Output the (x, y) coordinate of the center of the cell containing the given text.  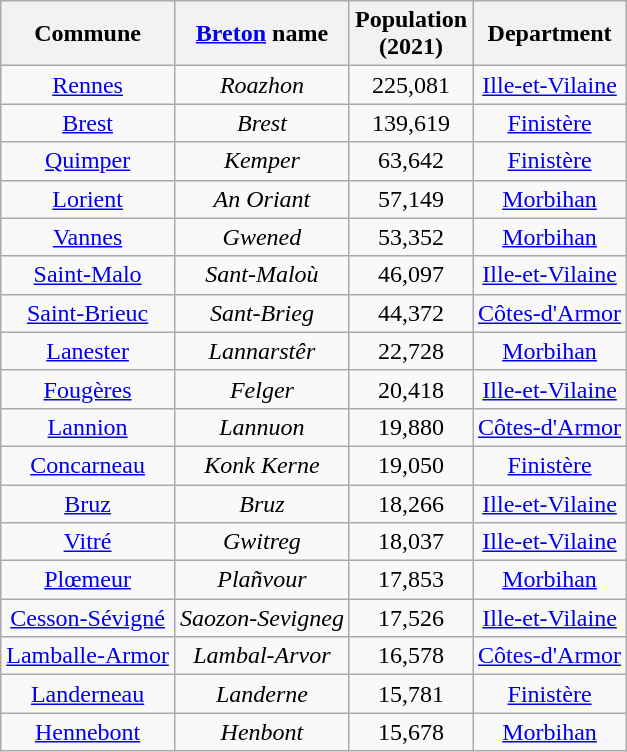
Saint-Brieuc (88, 313)
Hennebont (88, 732)
19,050 (410, 465)
Kemper (262, 161)
225,081 (410, 85)
Gwened (262, 237)
Lannarstêr (262, 351)
Lannuon (262, 427)
Landerne (262, 694)
22,728 (410, 351)
18,037 (410, 542)
Plañvour (262, 580)
An Oriant (262, 199)
Gwitreg (262, 542)
19,880 (410, 427)
18,266 (410, 503)
Lamballe-Armor (88, 656)
Lorient (88, 199)
Department (550, 34)
Plœmeur (88, 580)
Sant-Maloù (262, 275)
Lanester (88, 351)
20,418 (410, 389)
Breton name (262, 34)
Fougères (88, 389)
Lambal-Arvor (262, 656)
Lannion (88, 427)
63,642 (410, 161)
Population(2021) (410, 34)
17,853 (410, 580)
15,781 (410, 694)
Saozon-Sevigneg (262, 618)
16,578 (410, 656)
Cesson-Sévigné (88, 618)
44,372 (410, 313)
139,619 (410, 123)
Landerneau (88, 694)
Quimper (88, 161)
Roazhon (262, 85)
Felger (262, 389)
57,149 (410, 199)
Vannes (88, 237)
46,097 (410, 275)
15,678 (410, 732)
Commune (88, 34)
Sant-Brieg (262, 313)
Henbont (262, 732)
Saint-Malo (88, 275)
Vitré (88, 542)
Rennes (88, 85)
Concarneau (88, 465)
17,526 (410, 618)
Konk Kerne (262, 465)
53,352 (410, 237)
